Locate the cell with the specified text and output its (x, y) center coordinate. 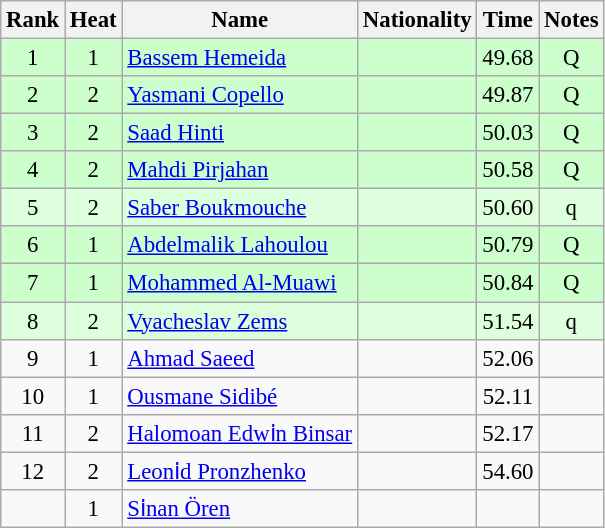
8 (33, 321)
Si̇nan Ören (240, 509)
Mohammed Al-Muawi (240, 283)
49.87 (508, 95)
50.03 (508, 133)
Ousmane Sidibé (240, 396)
6 (33, 245)
3 (33, 133)
54.60 (508, 471)
Abdelmalik Lahoulou (240, 245)
50.79 (508, 245)
50.58 (508, 170)
Halomoan Edwi̇n Binsar (240, 433)
11 (33, 433)
Bassem Hemeida (240, 58)
52.11 (508, 396)
52.17 (508, 433)
Yasmani Copello (240, 95)
Vyacheslav Zems (240, 321)
Saber Boukmouche (240, 208)
49.68 (508, 58)
50.60 (508, 208)
5 (33, 208)
12 (33, 471)
51.54 (508, 321)
Time (508, 20)
9 (33, 358)
Ahmad Saeed (240, 358)
7 (33, 283)
Name (240, 20)
10 (33, 396)
4 (33, 170)
Rank (33, 20)
Leoni̇d Pronzhenko (240, 471)
Saad Hinti (240, 133)
Mahdi Pirjahan (240, 170)
50.84 (508, 283)
Nationality (416, 20)
52.06 (508, 358)
Notes (572, 20)
Heat (94, 20)
